For the text-containing cell, return its midpoint in [x, y] coordinate format. 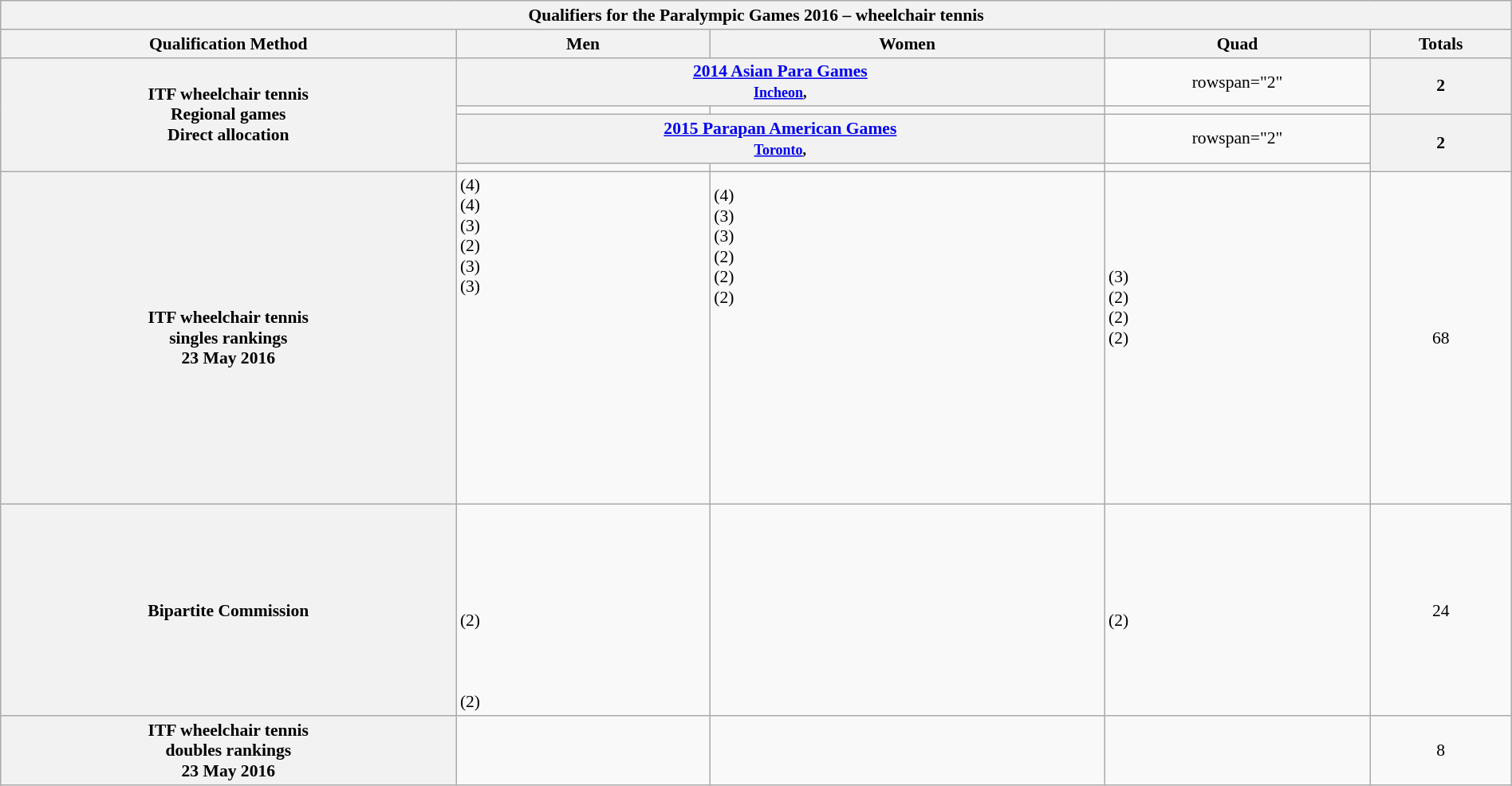
(3) (2) (2) (2) [1238, 338]
(4) (3) (3) (2) (2) (2) [908, 338]
ITF wheelchair tennisdoubles rankings23 May 2016 [228, 751]
8 [1440, 751]
(4) (4) (3) (2) (3) (3) [583, 338]
ITF wheelchair tennis Regional games Direct allocation [228, 114]
Women [908, 44]
68 [1440, 338]
2015 Parapan American GamesToronto, [780, 139]
Men [583, 44]
(2) [1238, 611]
Totals [1440, 44]
ITF wheelchair tennissingles rankings23 May 2016 [228, 338]
Bipartite Commission [228, 611]
Quad [1238, 44]
24 [1440, 611]
Qualification Method [228, 44]
Qualifiers for the Paralympic Games 2016 – wheelchair tennis [756, 15]
(2)(2) [583, 611]
2014 Asian Para GamesIncheon, [780, 81]
